Provide the [x, y] coordinate of the cell's center where the given text is located.  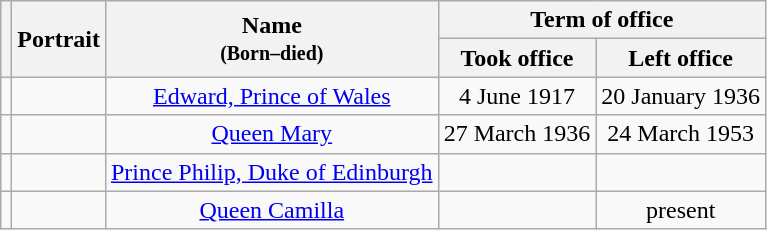
Name(Born–died) [272, 39]
Left office [681, 58]
Edward, Prince of Wales [272, 96]
24 March 1953 [681, 134]
Portrait [59, 39]
Took office [517, 58]
Queen Mary [272, 134]
4 June 1917 [517, 96]
Prince Philip, Duke of Edinburgh [272, 172]
Term of office [602, 20]
Queen Camilla [272, 210]
27 March 1936 [517, 134]
present [681, 210]
20 January 1936 [681, 96]
